Identify which cell holds the provided text, then report its (X, Y) central coordinate. 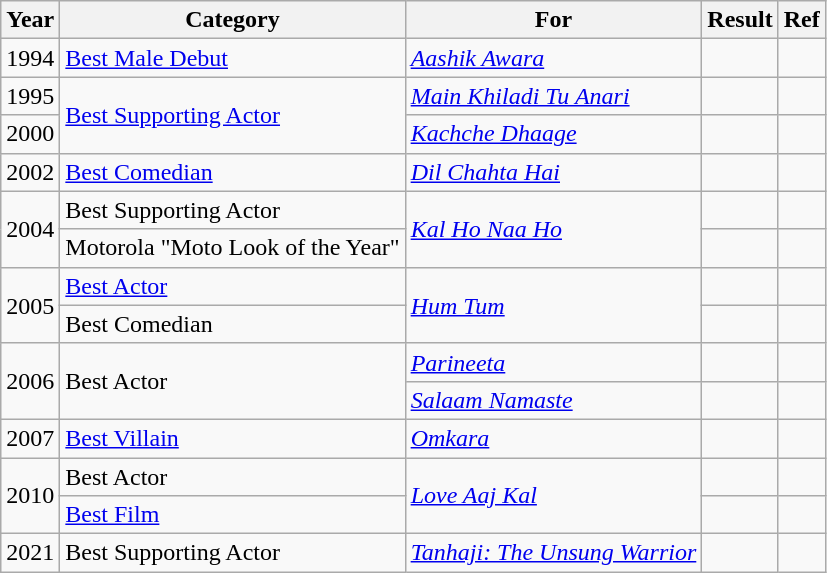
1994 (30, 58)
2004 (30, 229)
Tanhaji: The Unsung Warrior (554, 553)
Parineeta (554, 362)
Hum Tum (554, 305)
1995 (30, 96)
2002 (30, 172)
2010 (30, 496)
Omkara (554, 438)
Kal Ho Naa Ho (554, 229)
Salaam Namaste (554, 400)
2021 (30, 553)
Best Film (232, 515)
Main Khiladi Tu Anari (554, 96)
Aashik Awara (554, 58)
Best Male Debut (232, 58)
Category (232, 20)
Kachche Dhaage (554, 134)
2007 (30, 438)
Result (740, 20)
Best Villain (232, 438)
Motorola "Moto Look of the Year" (232, 248)
Year (30, 20)
Love Aaj Kal (554, 496)
For (554, 20)
2006 (30, 381)
Ref (802, 20)
Dil Chahta Hai (554, 172)
2000 (30, 134)
2005 (30, 305)
